Output the [x, y] coordinate of the center of the cell containing the given text.  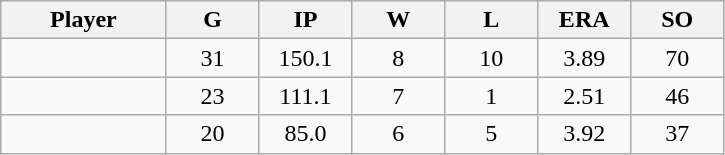
3.89 [584, 58]
L [492, 20]
2.51 [584, 96]
1 [492, 96]
3.92 [584, 134]
23 [212, 96]
70 [678, 58]
SO [678, 20]
111.1 [306, 96]
7 [398, 96]
G [212, 20]
8 [398, 58]
20 [212, 134]
6 [398, 134]
5 [492, 134]
W [398, 20]
ERA [584, 20]
Player [84, 20]
46 [678, 96]
IP [306, 20]
10 [492, 58]
37 [678, 134]
31 [212, 58]
150.1 [306, 58]
85.0 [306, 134]
